Search for the cell housing the specified text and yield its [X, Y] center coordinate. 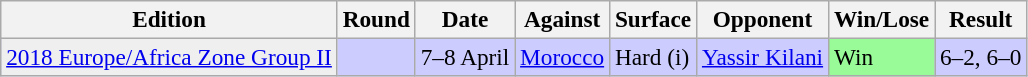
Date [464, 19]
Against [562, 19]
7–8 April [464, 57]
6–2, 6–0 [981, 57]
Morocco [562, 57]
Hard (i) [654, 57]
Round [376, 19]
Win/Lose [881, 19]
Result [981, 19]
Edition [170, 19]
Surface [654, 19]
Yassir Kilani [763, 57]
2018 Europe/Africa Zone Group II [170, 57]
Opponent [763, 19]
Win [881, 57]
